Scan for the cell matching the given text and deliver its [X, Y] coordinate at center. 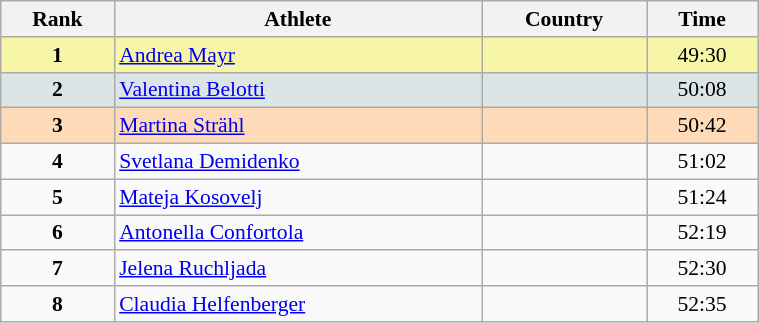
Andrea Mayr [298, 55]
49:30 [702, 55]
Athlete [298, 19]
Country [564, 19]
52:19 [702, 233]
52:30 [702, 269]
Valentina Belotti [298, 90]
52:35 [702, 304]
1 [58, 55]
Jelena Ruchljada [298, 269]
Mateja Kosovelj [298, 197]
50:42 [702, 126]
Antonella Confortola [298, 233]
4 [58, 162]
51:24 [702, 197]
51:02 [702, 162]
Svetlana Demidenko [298, 162]
5 [58, 197]
2 [58, 90]
8 [58, 304]
Time [702, 19]
50:08 [702, 90]
Claudia Helfenberger [298, 304]
7 [58, 269]
6 [58, 233]
3 [58, 126]
Rank [58, 19]
Martina Strähl [298, 126]
